Output the (x, y) coordinate of the center of the cell containing the given text.  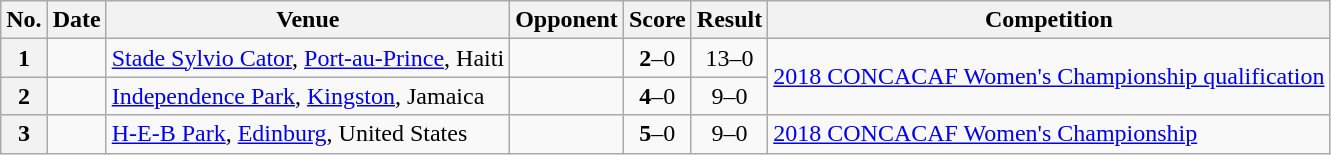
H-E-B Park, Edinburg, United States (308, 134)
13–0 (729, 58)
2–0 (657, 58)
4–0 (657, 96)
Date (76, 20)
No. (24, 20)
2 (24, 96)
2018 CONCACAF Women's Championship (1049, 134)
1 (24, 58)
2018 CONCACAF Women's Championship qualification (1049, 77)
Result (729, 20)
Independence Park, Kingston, Jamaica (308, 96)
Score (657, 20)
Venue (308, 20)
5–0 (657, 134)
Stade Sylvio Cator, Port-au-Prince, Haiti (308, 58)
Opponent (567, 20)
3 (24, 134)
Competition (1049, 20)
